Detect which cell encompasses the target text, then output its [x, y] center coordinate. 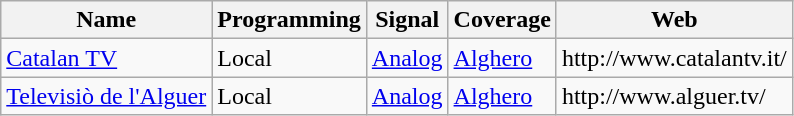
Televisiò de l'Alguer [106, 96]
Web [674, 20]
http://www.alguer.tv/ [674, 96]
Coverage [502, 20]
Catalan TV [106, 58]
http://www.catalantv.it/ [674, 58]
Name [106, 20]
Signal [407, 20]
Programming [290, 20]
